Scan for the cell matching the given text and deliver its (X, Y) coordinate at center. 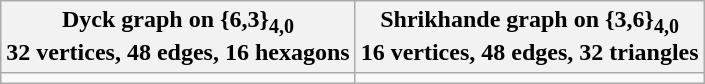
Shrikhande graph on {3,6}4,016 vertices, 48 edges, 32 triangles (530, 36)
Dyck graph on {6,3}4,032 vertices, 48 edges, 16 hexagons (178, 36)
